Scan for the cell matching the given text and deliver its [X, Y] coordinate at center. 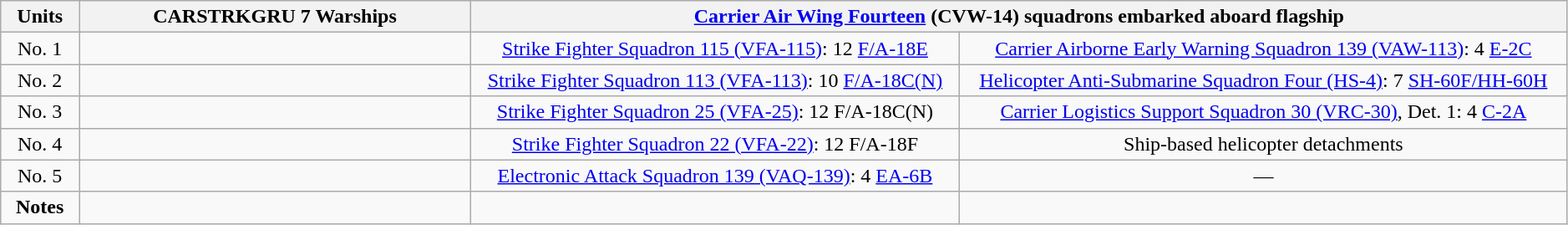
No. 4 [40, 144]
Carrier Air Wing Fourteen (CVW-14) squadrons embarked aboard flagship [1019, 17]
Units [40, 17]
Electronic Attack Squadron 139 (VAQ-139): 4 EA-6B [715, 176]
No. 5 [40, 176]
Helicopter Anti-Submarine Squadron Four (HS-4): 7 SH-60F/HH-60H [1263, 80]
No. 3 [40, 112]
Strike Fighter Squadron 25 (VFA-25): 12 F/A-18C(N) [715, 112]
Carrier Logistics Support Squadron 30 (VRC-30), Det. 1: 4 C-2A [1263, 112]
Notes [40, 207]
Strike Fighter Squadron 113 (VFA-113): 10 F/A-18C(N) [715, 80]
No. 2 [40, 80]
Ship-based helicopter detachments [1263, 144]
Carrier Airborne Early Warning Squadron 139 (VAW-113): 4 E-2C [1263, 49]
Strike Fighter Squadron 22 (VFA-22): 12 F/A-18F [715, 144]
— [1263, 176]
No. 1 [40, 49]
Strike Fighter Squadron 115 (VFA-115): 12 F/A-18E [715, 49]
CARSTRKGRU 7 Warships [276, 17]
